Output the [x, y] coordinate of the center of the cell containing the given text.  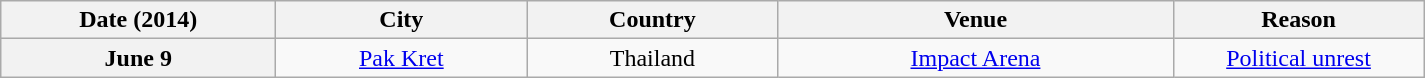
Date (2014) [138, 20]
City [402, 20]
June 9 [138, 58]
Venue [976, 20]
Country [652, 20]
Reason [1298, 20]
Impact Arena [976, 58]
Pak Kret [402, 58]
Thailand [652, 58]
Political unrest [1298, 58]
